Capture the cell that displays the provided text and extract its (X, Y) central coordinate. 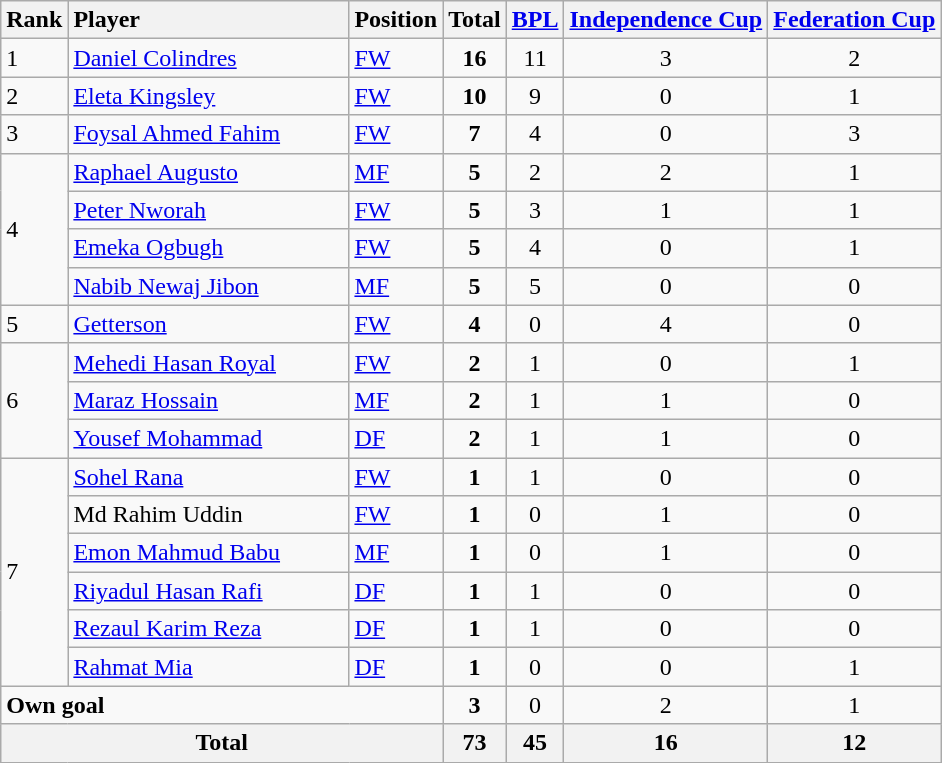
Sohel Rana (208, 477)
11 (535, 58)
Emon Mahmud Babu (208, 553)
Riyadul Hasan Rafi (208, 591)
Peter Nworah (208, 210)
Independence Cup (666, 20)
Getterson (208, 324)
Raphael Augusto (208, 172)
Rank (34, 20)
Foysal Ahmed Fahim (208, 134)
Rezaul Karim Reza (208, 629)
Player (208, 20)
Federation Cup (854, 20)
Position (396, 20)
Eleta Kingsley (208, 96)
Daniel Colindres (208, 58)
Emeka Ogbugh (208, 248)
73 (475, 743)
Rahmat Mia (208, 667)
Maraz Hossain (208, 400)
6 (34, 400)
BPL (535, 20)
45 (535, 743)
Nabib Newaj Jibon (208, 286)
Own goal (222, 705)
12 (854, 743)
9 (535, 96)
Yousef Mohammad (208, 438)
Md Rahim Uddin (208, 515)
Mehedi Hasan Royal (208, 362)
10 (475, 96)
